Locate the cell with the specified text and output its [X, Y] center coordinate. 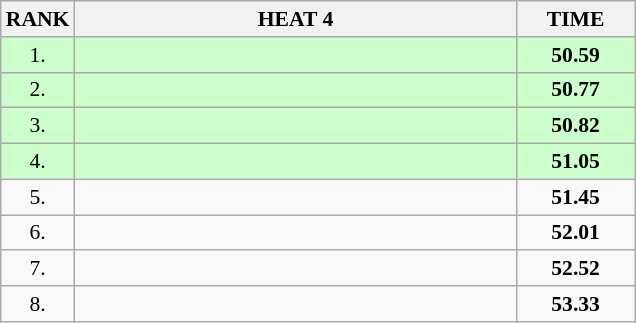
50.59 [576, 55]
5. [38, 197]
53.33 [576, 304]
52.52 [576, 269]
6. [38, 233]
2. [38, 90]
7. [38, 269]
4. [38, 162]
50.82 [576, 126]
8. [38, 304]
50.77 [576, 90]
51.05 [576, 162]
HEAT 4 [295, 19]
TIME [576, 19]
52.01 [576, 233]
RANK [38, 19]
1. [38, 55]
51.45 [576, 197]
3. [38, 126]
